Capture the cell that displays the provided text and extract its [X, Y] central coordinate. 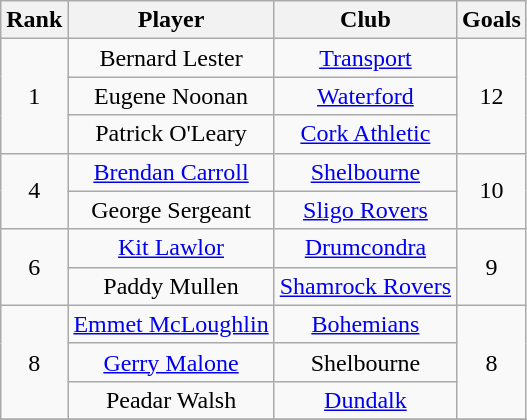
Drumcondra [365, 248]
Player [171, 20]
Eugene Noonan [171, 96]
9 [492, 267]
Gerry Malone [171, 362]
Peadar Walsh [171, 400]
Kit Lawlor [171, 248]
Dundalk [365, 400]
Brendan Carroll [171, 172]
4 [34, 191]
Goals [492, 20]
Emmet McLoughlin [171, 324]
Waterford [365, 96]
George Sergeant [171, 210]
Sligo Rovers [365, 210]
1 [34, 96]
10 [492, 191]
Transport [365, 58]
Club [365, 20]
Cork Athletic [365, 134]
Paddy Mullen [171, 286]
Rank [34, 20]
12 [492, 96]
Bernard Lester [171, 58]
Bohemians [365, 324]
6 [34, 267]
Shamrock Rovers [365, 286]
Patrick O'Leary [171, 134]
